Detect which cell encompasses the target text, then output its (x, y) center coordinate. 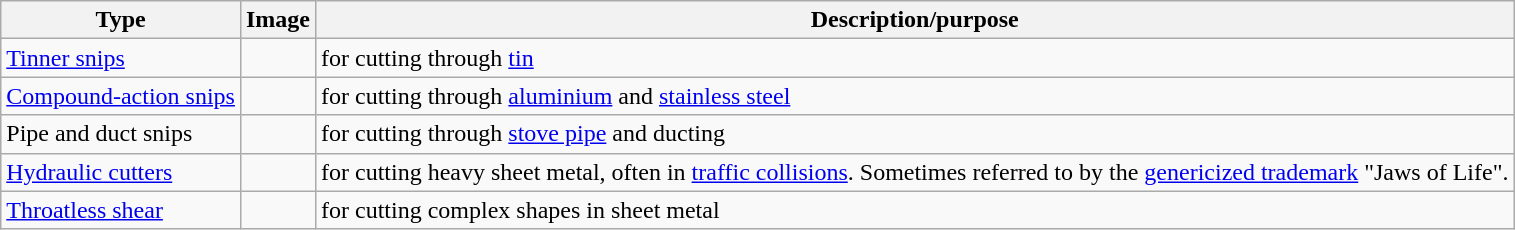
for cutting complex shapes in sheet metal (915, 210)
Compound-action snips (121, 96)
Throatless shear (121, 210)
for cutting through tin (915, 58)
Type (121, 20)
Image (278, 20)
Tinner snips (121, 58)
for cutting through aluminium and stainless steel (915, 96)
Description/purpose (915, 20)
for cutting heavy sheet metal, often in traffic collisions. Sometimes referred to by the genericized trademark "Jaws of Life". (915, 172)
Pipe and duct snips (121, 134)
for cutting through stove pipe and ducting (915, 134)
Hydraulic cutters (121, 172)
